Return the [X, Y] coordinate for the center point of the cell that contains the specified text.  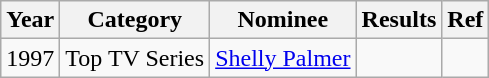
Year [30, 20]
Shelly Palmer [283, 58]
Results [399, 20]
Ref [466, 20]
Category [135, 20]
Nominee [283, 20]
1997 [30, 58]
Top TV Series [135, 58]
